Output the [x, y] coordinate of the center of the cell containing the given text.  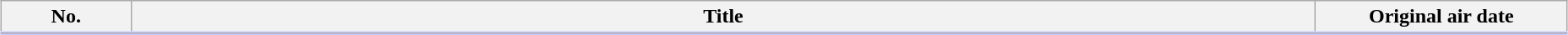
No. [66, 17]
Title [723, 17]
Original air date [1441, 17]
